Provide the [X, Y] coordinate of the cell's center where the given text is located.  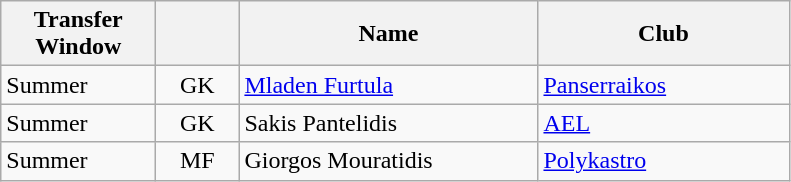
Transfer Window [78, 34]
MF [198, 161]
Sakis Pantelidis [388, 123]
Giorgos Mouratidis [388, 161]
Club [664, 34]
AEL [664, 123]
Panserraikos [664, 85]
Polykastro [664, 161]
Mladen Furtula [388, 85]
Name [388, 34]
